Detect which cell encompasses the target text, then output its (X, Y) center coordinate. 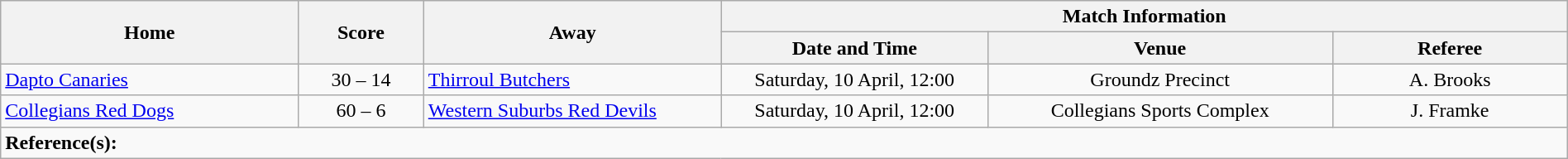
Collegians Red Dogs (150, 111)
Western Suburbs Red Devils (572, 111)
Dapto Canaries (150, 79)
A. Brooks (1450, 79)
Score (361, 32)
Reference(s): (784, 142)
Groundz Precinct (1159, 79)
Match Information (1145, 17)
30 – 14 (361, 79)
Date and Time (854, 48)
Collegians Sports Complex (1159, 111)
Home (150, 32)
Away (572, 32)
J. Framke (1450, 111)
Referee (1450, 48)
Venue (1159, 48)
Thirroul Butchers (572, 79)
60 – 6 (361, 111)
